Extract the (X, Y) coordinate from the center of the cell holding the provided text.  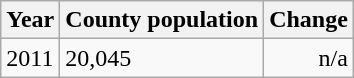
County population (162, 20)
20,045 (162, 58)
2011 (30, 58)
Year (30, 20)
Change (309, 20)
n/a (309, 58)
